From the cell containing the given text, extract its center point as (x, y) coordinate. 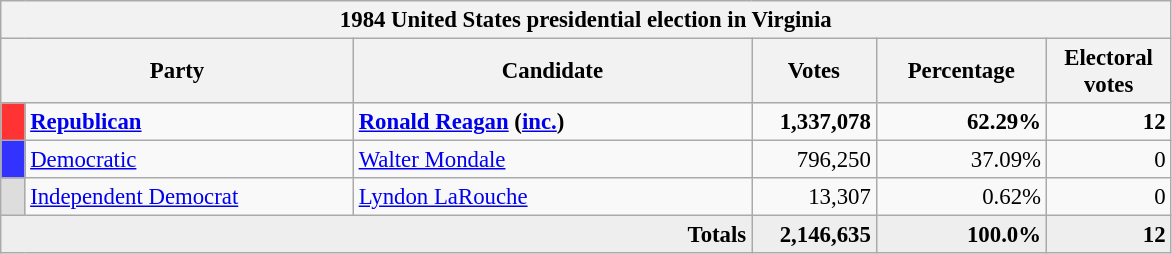
Percentage (961, 72)
Electoral votes (1108, 72)
Republican (189, 122)
Walter Mondale (552, 160)
2,146,635 (814, 235)
1,337,078 (814, 122)
Ronald Reagan (inc.) (552, 122)
796,250 (814, 160)
62.29% (961, 122)
Party (178, 72)
37.09% (961, 160)
Lyndon LaRouche (552, 197)
13,307 (814, 197)
Democratic (189, 160)
0.62% (961, 197)
Independent Democrat (189, 197)
1984 United States presidential election in Virginia (586, 20)
Votes (814, 72)
Candidate (552, 72)
100.0% (961, 235)
Totals (376, 235)
